Provide the (x, y) coordinate of the cell's center where the given text is located.  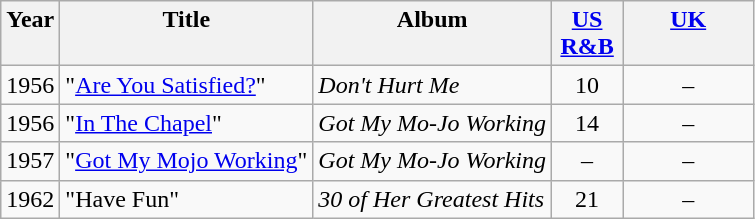
14 (588, 123)
"In The Chapel" (186, 123)
"Are You Satisfied?" (186, 85)
"Got My Mojo Working" (186, 161)
1962 (30, 199)
US R&B (588, 34)
Title (186, 34)
21 (588, 199)
"Have Fun" (186, 199)
UK (688, 34)
30 of Her Greatest Hits (432, 199)
Album (432, 34)
Don't Hurt Me (432, 85)
10 (588, 85)
1957 (30, 161)
Year (30, 34)
